Provide the (x, y) coordinate of the cell's center where the given text is located.  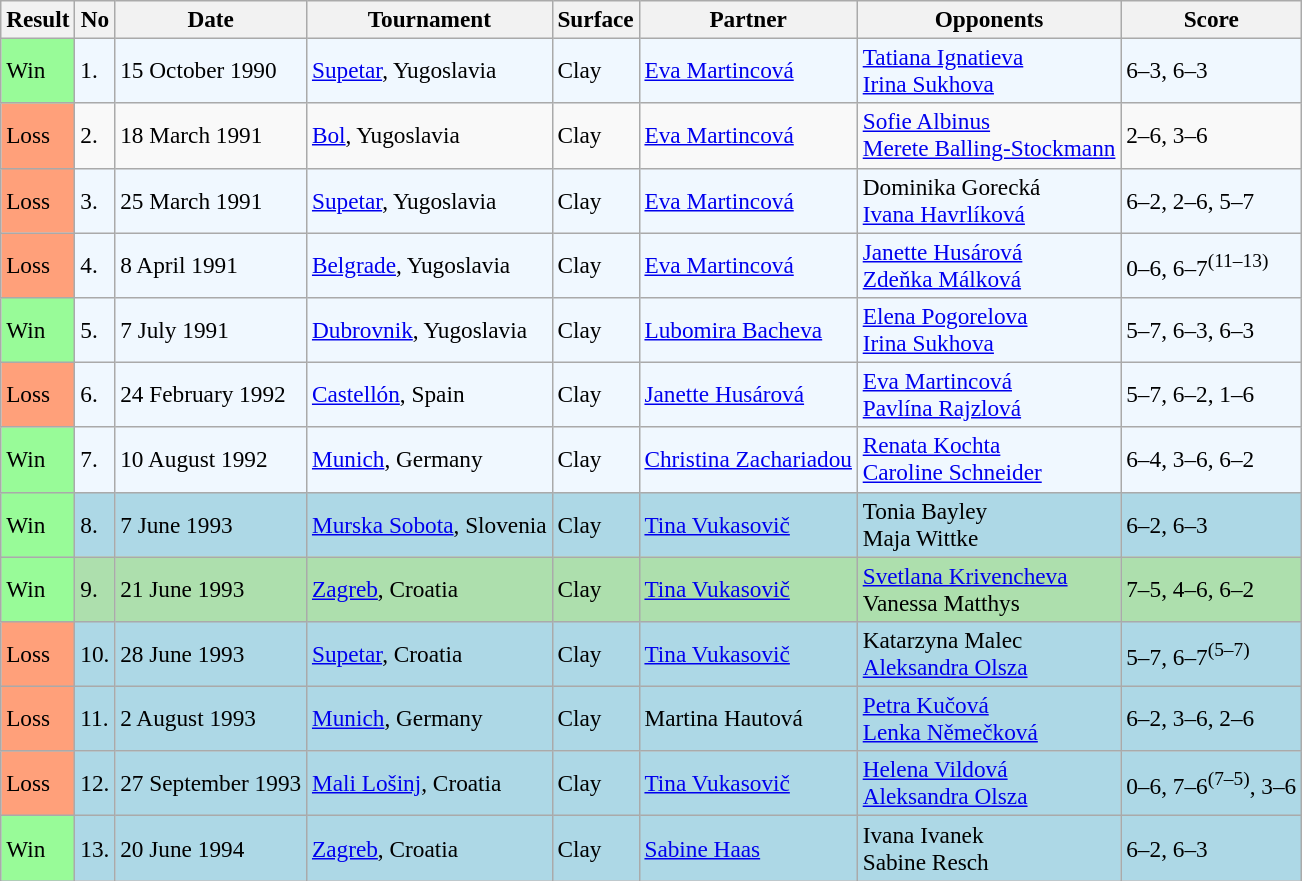
Tournament (430, 19)
6–2, 2–6, 5–7 (1212, 200)
28 June 1993 (211, 654)
Janette Husárová (748, 394)
Belgrade, Yugoslavia (430, 264)
Eva Martincová Pavlína Rajzlová (989, 394)
2–6, 3–6 (1212, 136)
4. (95, 264)
6–3, 6–3 (1212, 70)
27 September 1993 (211, 784)
3. (95, 200)
Castellón, Spain (430, 394)
25 March 1991 (211, 200)
Supetar, Croatia (430, 654)
Sabine Haas (748, 848)
6. (95, 394)
5–7, 6–3, 6–3 (1212, 330)
Dubrovnik, Yugoslavia (430, 330)
Helena Vildová Aleksandra Olsza (989, 784)
Ivana Ivanek Sabine Resch (989, 848)
Katarzyna Malec Aleksandra Olsza (989, 654)
Renata Kochta Caroline Schneider (989, 460)
Result (38, 19)
Surface (596, 19)
Christina Zachariadou (748, 460)
1. (95, 70)
2 August 1993 (211, 718)
7–5, 4–6, 6–2 (1212, 588)
24 February 1992 (211, 394)
18 March 1991 (211, 136)
Date (211, 19)
8. (95, 524)
7. (95, 460)
10. (95, 654)
20 June 1994 (211, 848)
7 July 1991 (211, 330)
9. (95, 588)
10 August 1992 (211, 460)
Svetlana Krivencheva Vanessa Matthys (989, 588)
Opponents (989, 19)
Janette Husárová Zdeňka Málková (989, 264)
2. (95, 136)
5–7, 6–2, 1–6 (1212, 394)
No (95, 19)
Tatiana Ignatieva Irina Sukhova (989, 70)
6–4, 3–6, 6–2 (1212, 460)
Murska Sobota, Slovenia (430, 524)
6–2, 3–6, 2–6 (1212, 718)
8 April 1991 (211, 264)
7 June 1993 (211, 524)
0–6, 7–6(7–5), 3–6 (1212, 784)
Lubomira Bacheva (748, 330)
0–6, 6–7(11–13) (1212, 264)
Mali Lošinj, Croatia (430, 784)
Martina Hautová (748, 718)
21 June 1993 (211, 588)
5–7, 6–7(5–7) (1212, 654)
11. (95, 718)
Petra Kučová Lenka Němečková (989, 718)
Elena Pogorelova Irina Sukhova (989, 330)
Partner (748, 19)
12. (95, 784)
Dominika Gorecká Ivana Havrlíková (989, 200)
Tonia Bayley Maja Wittke (989, 524)
13. (95, 848)
15 October 1990 (211, 70)
Sofie Albinus Merete Balling-Stockmann (989, 136)
Bol, Yugoslavia (430, 136)
Score (1212, 19)
5. (95, 330)
